Extract the [x, y] coordinate from the center of the cell holding the provided text.  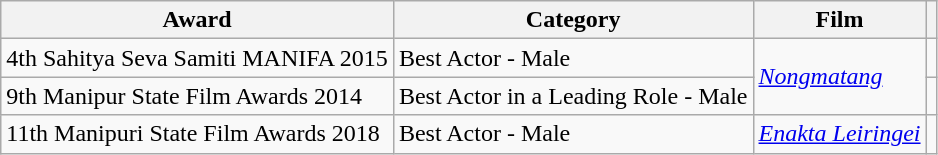
Film [840, 20]
11th Manipuri State Film Awards 2018 [198, 134]
Best Actor in a Leading Role - Male [573, 96]
4th Sahitya Seva Samiti MANIFA 2015 [198, 58]
Nongmatang [840, 77]
Award [198, 20]
Category [573, 20]
9th Manipur State Film Awards 2014 [198, 96]
Enakta Leiringei [840, 134]
